Capture the cell that displays the provided text and extract its [X, Y] central coordinate. 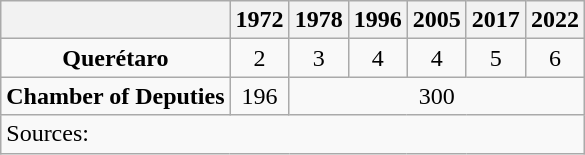
196 [260, 96]
6 [554, 58]
2017 [496, 20]
1978 [318, 20]
2005 [436, 20]
Querétaro [116, 58]
2 [260, 58]
2022 [554, 20]
1996 [378, 20]
5 [496, 58]
1972 [260, 20]
Sources: [293, 134]
Chamber of Deputies [116, 96]
300 [436, 96]
3 [318, 58]
